Locate the cell with the specified text and output its [x, y] center coordinate. 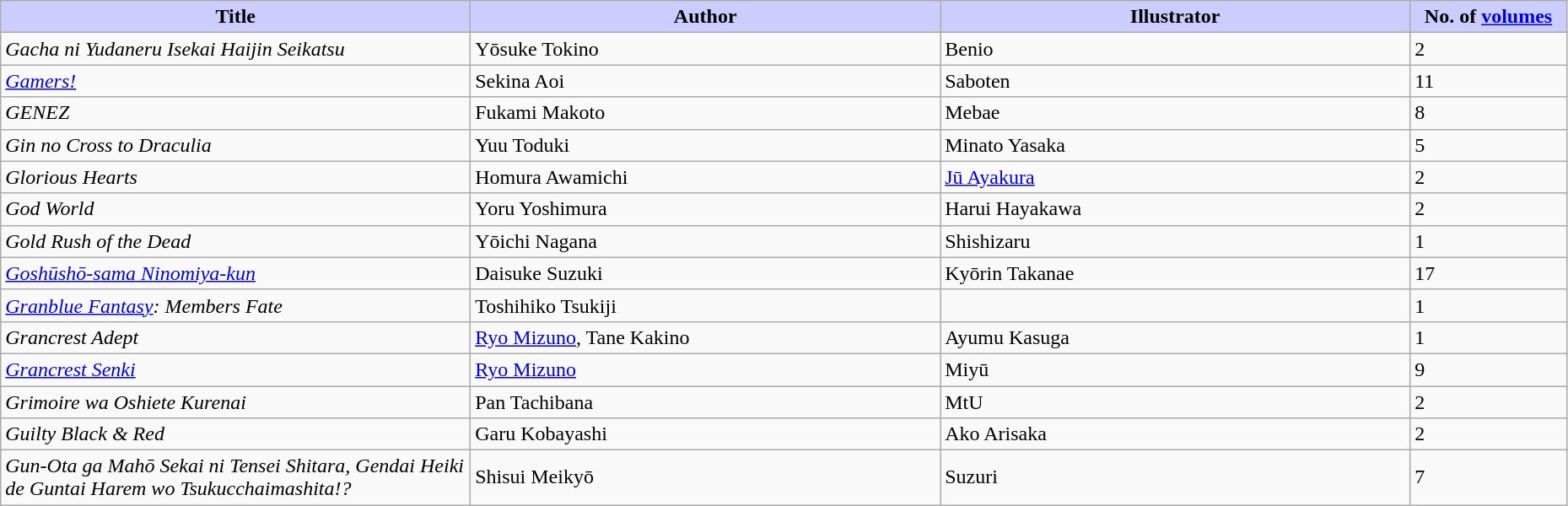
Pan Tachibana [705, 402]
Toshihiko Tsukiji [705, 305]
Yoru Yoshimura [705, 209]
8 [1489, 113]
Ayumu Kasuga [1176, 337]
Kyōrin Takanae [1176, 273]
Goshūshō-sama Ninomiya-kun [236, 273]
Gold Rush of the Dead [236, 241]
GENEZ [236, 113]
Ako Arisaka [1176, 434]
Saboten [1176, 81]
Harui Hayakawa [1176, 209]
11 [1489, 81]
Jū Ayakura [1176, 177]
Sekina Aoi [705, 81]
Garu Kobayashi [705, 434]
9 [1489, 369]
Homura Awamichi [705, 177]
Author [705, 17]
No. of volumes [1489, 17]
Illustrator [1176, 17]
Ryo Mizuno, Tane Kakino [705, 337]
Yōichi Nagana [705, 241]
God World [236, 209]
7 [1489, 477]
Yōsuke Tokino [705, 49]
Grancrest Adept [236, 337]
Gacha ni Yudaneru Isekai Haijin Seikatsu [236, 49]
Miyū [1176, 369]
Gamers! [236, 81]
Grancrest Senki [236, 369]
Daisuke Suzuki [705, 273]
Gin no Cross to Draculia [236, 145]
Guilty Black & Red [236, 434]
Benio [1176, 49]
Suzuri [1176, 477]
Mebae [1176, 113]
Ryo Mizuno [705, 369]
MtU [1176, 402]
Glorious Hearts [236, 177]
Shisui Meikyō [705, 477]
Shishizaru [1176, 241]
Gun-Ota ga Mahō Sekai ni Tensei Shitara, Gendai Heiki de Guntai Harem wo Tsukucchaimashita!? [236, 477]
Grimoire wa Oshiete Kurenai [236, 402]
Minato Yasaka [1176, 145]
Yuu Toduki [705, 145]
Title [236, 17]
Fukami Makoto [705, 113]
5 [1489, 145]
17 [1489, 273]
Granblue Fantasy: Members Fate [236, 305]
